Determine the [X, Y] coordinate at the center of the cell enclosing the given text.  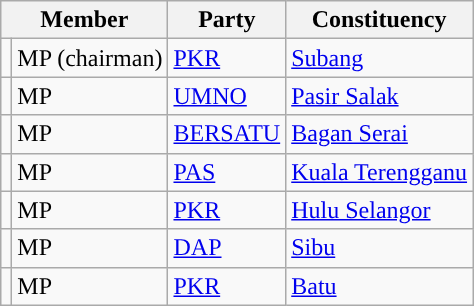
Member [84, 20]
Hulu Selangor [380, 210]
Sibu [380, 248]
DAP [227, 248]
Pasir Salak [380, 96]
Party [227, 20]
Kuala Terengganu [380, 172]
Batu [380, 286]
Subang [380, 58]
Bagan Serai [380, 134]
UMNO [227, 96]
PAS [227, 172]
BERSATU [227, 134]
MP (chairman) [90, 58]
Constituency [380, 20]
